Provide the (X, Y) coordinate of the cell's center where the given text is located.  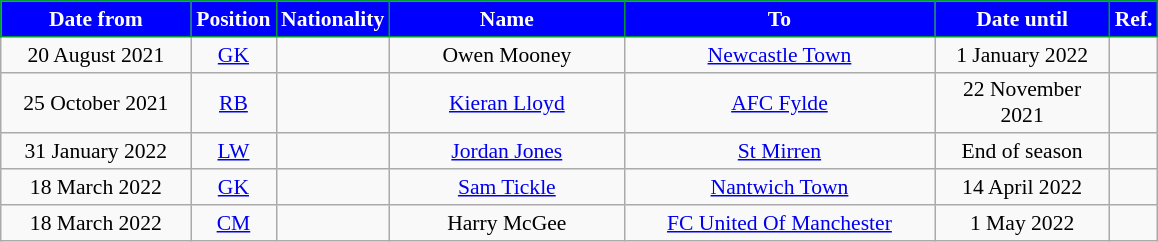
Date from (96, 19)
1 May 2022 (1022, 223)
20 August 2021 (96, 55)
Jordan Jones (506, 152)
RB (234, 102)
AFC Fylde (779, 102)
Position (234, 19)
Newcastle Town (779, 55)
To (779, 19)
Kieran Lloyd (506, 102)
Ref. (1134, 19)
LW (234, 152)
Harry McGee (506, 223)
1 January 2022 (1022, 55)
Nationality (332, 19)
Owen Mooney (506, 55)
St Mirren (779, 152)
Sam Tickle (506, 187)
14 April 2022 (1022, 187)
CM (234, 223)
22 November 2021 (1022, 102)
Date until (1022, 19)
Nantwich Town (779, 187)
Name (506, 19)
31 January 2022 (96, 152)
End of season (1022, 152)
25 October 2021 (96, 102)
FC United Of Manchester (779, 223)
